Return the [X, Y] coordinate for the center point of the cell that contains the specified text.  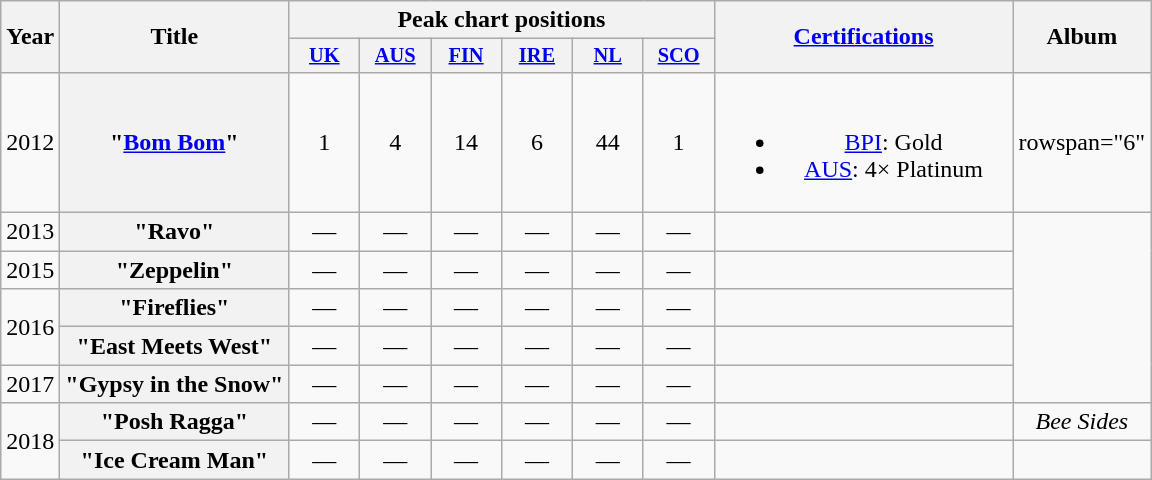
"Ravo" [174, 232]
BPI: GoldAUS: 4× Platinum [864, 142]
44 [608, 142]
Year [30, 37]
"Ice Cream Man" [174, 460]
4 [396, 142]
"Fireflies" [174, 308]
2012 [30, 142]
"Posh Ragga" [174, 422]
"East Meets West" [174, 346]
"Gypsy in the Snow" [174, 384]
Bee Sides [1082, 422]
FIN [466, 56]
2015 [30, 270]
IRE [536, 56]
"Bom Bom" [174, 142]
UK [324, 56]
AUS [396, 56]
Title [174, 37]
rowspan="6" [1082, 142]
Peak chart positions [502, 20]
NL [608, 56]
2016 [30, 327]
14 [466, 142]
Album [1082, 37]
2017 [30, 384]
SCO [678, 56]
"Zeppelin" [174, 270]
2013 [30, 232]
Certifications [864, 37]
6 [536, 142]
2018 [30, 441]
